Scan for the cell matching the given text and deliver its [X, Y] coordinate at center. 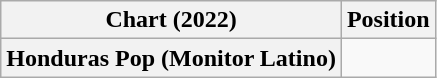
Chart (2022) [172, 20]
Honduras Pop (Monitor Latino) [172, 58]
Position [388, 20]
